Determine the [x, y] coordinate at the center of the cell enclosing the given text.  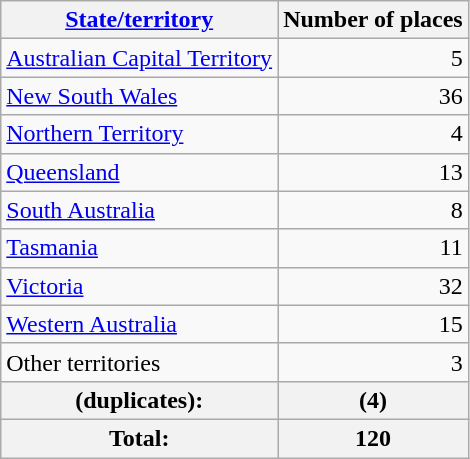
Queensland [140, 172]
Australian Capital Territory [140, 58]
New South Wales [140, 96]
(duplicates): [140, 400]
15 [374, 324]
Northern Territory [140, 134]
11 [374, 248]
8 [374, 210]
5 [374, 58]
Other territories [140, 362]
13 [374, 172]
South Australia [140, 210]
Victoria [140, 286]
3 [374, 362]
Number of places [374, 20]
Tasmania [140, 248]
State/territory [140, 20]
36 [374, 96]
Western Australia [140, 324]
(4) [374, 400]
32 [374, 286]
4 [374, 134]
Total: [140, 438]
120 [374, 438]
